Capture the cell that displays the provided text and extract its [X, Y] central coordinate. 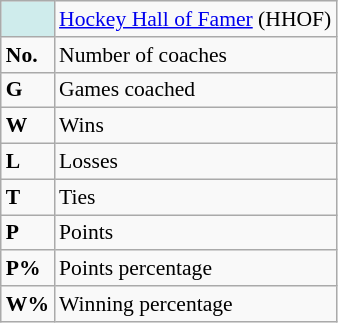
P% [28, 269]
P [28, 233]
Points percentage [195, 269]
Winning percentage [195, 304]
T [28, 197]
Points [195, 233]
G [28, 90]
Ties [195, 197]
No. [28, 55]
W% [28, 304]
W [28, 126]
L [28, 162]
Games coached [195, 90]
Losses [195, 162]
Wins [195, 126]
Hockey Hall of Famer (HHOF) [195, 19]
Number of coaches [195, 55]
